Return the [X, Y] coordinate for the center point of the cell that contains the specified text.  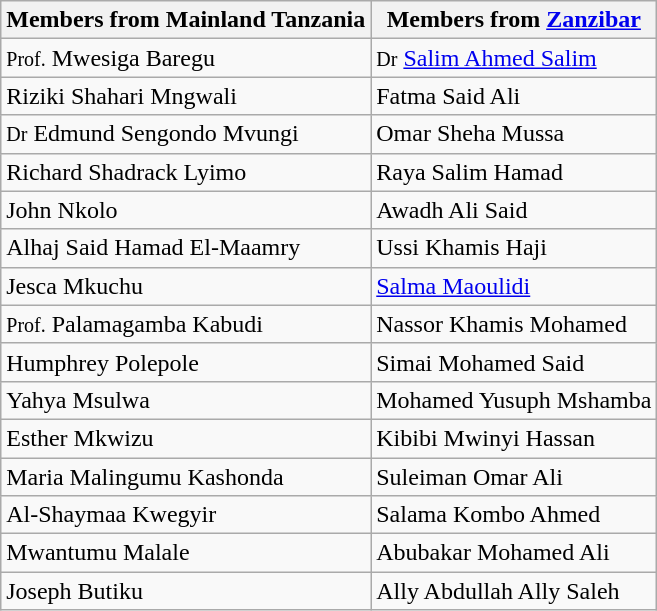
Jesca Mkuchu [186, 286]
Omar Sheha Mussa [514, 134]
Mohamed Yusuph Mshamba [514, 400]
Abubakar Mohamed Ali [514, 553]
Yahya Msulwa [186, 400]
Joseph Butiku [186, 591]
Fatma Said Ali [514, 96]
Esther Mkwizu [186, 438]
Ally Abdullah Ally Saleh [514, 591]
Maria Malingumu Kashonda [186, 477]
Suleiman Omar Ali [514, 477]
Alhaj Said Hamad El-Maamry [186, 248]
Nassor Khamis Mohamed [514, 324]
Salma Maoulidi [514, 286]
Kibibi Mwinyi Hassan [514, 438]
Raya Salim Hamad [514, 172]
Members from Mainland Tanzania [186, 20]
Prof. Mwesiga Baregu [186, 58]
Humphrey Polepole [186, 362]
Dr Salim Ahmed Salim [514, 58]
Awadh Ali Said [514, 210]
Dr Edmund Sengondo Mvungi [186, 134]
Prof. Palamagamba Kabudi [186, 324]
Riziki Shahari Mngwali [186, 96]
Richard Shadrack Lyimo [186, 172]
Simai Mohamed Said [514, 362]
Al-Shaymaa Kwegyir [186, 515]
Ussi Khamis Haji [514, 248]
Members from Zanzibar [514, 20]
John Nkolo [186, 210]
Mwantumu Malale [186, 553]
Salama Kombo Ahmed [514, 515]
